Find where the given text appears and provide that cell's center as (X, Y) coordinate. 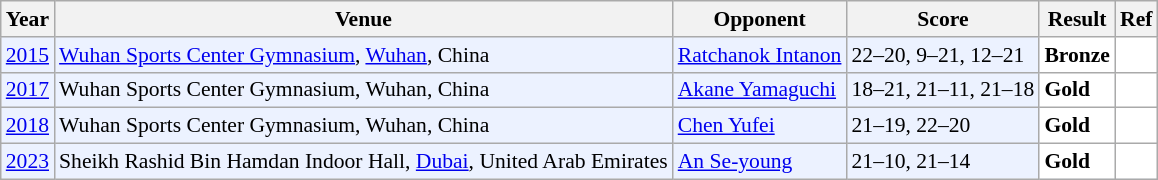
2017 (28, 90)
Venue (364, 19)
2023 (28, 162)
21–19, 22–20 (942, 126)
18–21, 21–11, 21–18 (942, 90)
22–20, 9–21, 12–21 (942, 55)
Score (942, 19)
Year (28, 19)
Result (1077, 19)
2018 (28, 126)
Ratchanok Intanon (760, 55)
21–10, 21–14 (942, 162)
Ref (1136, 19)
An Se-young (760, 162)
Chen Yufei (760, 126)
Akane Yamaguchi (760, 90)
Sheikh Rashid Bin Hamdan Indoor Hall, Dubai, United Arab Emirates (364, 162)
Bronze (1077, 55)
2015 (28, 55)
Opponent (760, 19)
